Search for the cell housing the specified text and yield its (X, Y) center coordinate. 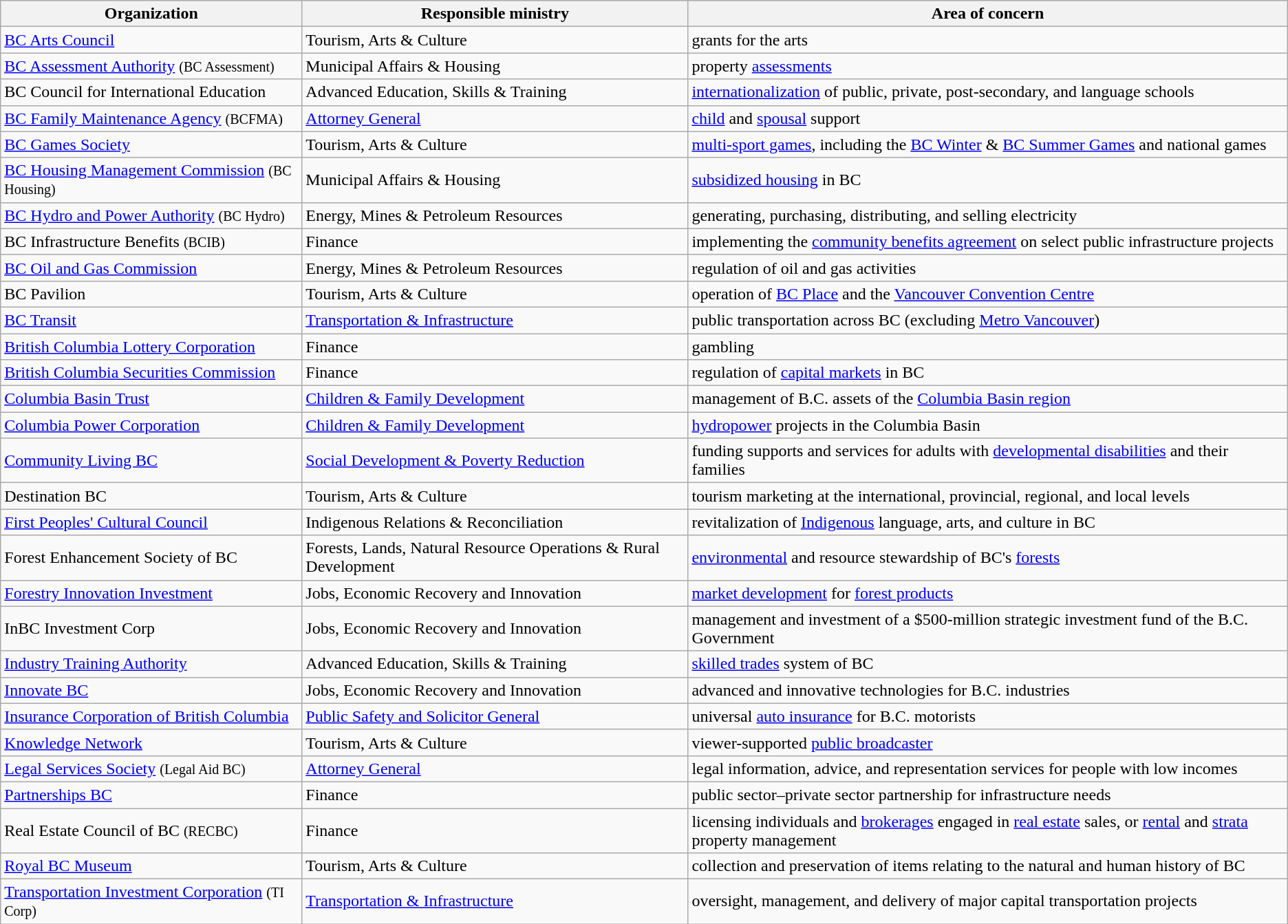
British Columbia Securities Commission (151, 373)
regulation of oil and gas activities (988, 268)
InBC Investment Corp (151, 629)
generating, purchasing, distributing, and selling electricity (988, 215)
BC Council for International Education (151, 92)
skilled trades system of BC (988, 664)
operation of BC Place and the Vancouver Convention Centre (988, 294)
Indigenous Relations & Reconciliation (495, 522)
Columbia Basin Trust (151, 399)
First Peoples' Cultural Council (151, 522)
gambling (988, 346)
Legal Services Society (Legal Aid BC) (151, 769)
BC Transit (151, 320)
multi-sport games, including the BC Winter & BC Summer Games and national games (988, 144)
Organization (151, 14)
Partnerships BC (151, 795)
licensing individuals and brokerages engaged in real estate sales, or rental and strata property management (988, 830)
market development for forest products (988, 593)
viewer-supported public broadcaster (988, 742)
environmental and resource stewardship of BC's forests (988, 557)
internationalization of public, private, post-secondary, and language schools (988, 92)
Innovate BC (151, 690)
funding supports and services for adults with developmental disabilities and their families (988, 461)
property assessments (988, 66)
Transportation Investment Corporation (TI Corp) (151, 901)
universal auto insurance for B.C. motorists (988, 716)
BC Infrastructure Benefits (BCIB) (151, 241)
Social Development & Poverty Reduction (495, 461)
management and investment of a $500-million strategic investment fund of the B.C. Government (988, 629)
revitalization of Indigenous language, arts, and culture in BC (988, 522)
BC Games Society (151, 144)
Area of concern (988, 14)
grants for the arts (988, 40)
BC Arts Council (151, 40)
management of B.C. assets of the Columbia Basin region (988, 399)
Community Living BC (151, 461)
subsidized housing in BC (988, 180)
regulation of capital markets in BC (988, 373)
Columbia Power Corporation (151, 425)
legal information, advice, and representation services for people with low incomes (988, 769)
Real Estate Council of BC (RECBC) (151, 830)
advanced and innovative technologies for B.C. industries (988, 690)
BC Housing Management Commission (BC Housing) (151, 180)
hydropower projects in the Columbia Basin (988, 425)
Forests, Lands, Natural Resource Operations & Rural Development (495, 557)
Insurance Corporation of British Columbia (151, 716)
Responsible ministry (495, 14)
Industry Training Authority (151, 664)
BC Family Maintenance Agency (BCFMA) (151, 118)
Forestry Innovation Investment (151, 593)
BC Pavilion (151, 294)
Royal BC Museum (151, 866)
public sector–private sector partnership for infrastructure needs (988, 795)
BC Hydro and Power Authority (BC Hydro) (151, 215)
child and spousal support (988, 118)
oversight, management, and delivery of major capital transportation projects (988, 901)
Forest Enhancement Society of BC (151, 557)
collection and preservation of items relating to the natural and human history of BC (988, 866)
Destination BC (151, 496)
Public Safety and Solicitor General (495, 716)
tourism marketing at the international, provincial, regional, and local levels (988, 496)
British Columbia Lottery Corporation (151, 346)
public transportation across BC (excluding Metro Vancouver) (988, 320)
implementing the community benefits agreement on select public infrastructure projects (988, 241)
Knowledge Network (151, 742)
BC Assessment Authority (BC Assessment) (151, 66)
BC Oil and Gas Commission (151, 268)
